Return [x, y] of the center of cell containing provided text 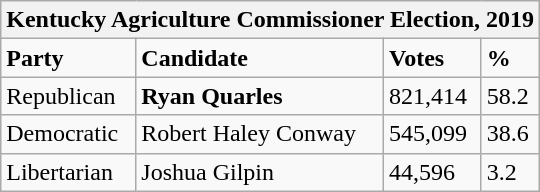
Ryan Quarles [260, 96]
38.6 [510, 134]
545,099 [433, 134]
Party [68, 58]
Libertarian [68, 172]
Robert Haley Conway [260, 134]
Joshua Gilpin [260, 172]
Candidate [260, 58]
3.2 [510, 172]
Democratic [68, 134]
Votes [433, 58]
58.2 [510, 96]
821,414 [433, 96]
% [510, 58]
Republican [68, 96]
Kentucky Agriculture Commissioner Election, 2019 [270, 20]
44,596 [433, 172]
